Determine the (X, Y) coordinate at the center of the cell enclosing the given text.  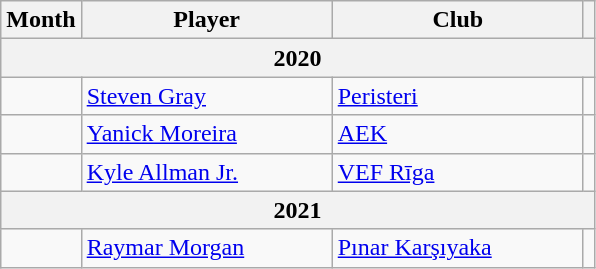
Peristeri (458, 96)
2021 (298, 210)
AEK (458, 134)
Yanick Moreira (206, 134)
Player (206, 20)
Pınar Karşıyaka (458, 248)
Raymar Morgan (206, 248)
Club (458, 20)
Steven Gray (206, 96)
Month (41, 20)
2020 (298, 58)
Kyle Allman Jr. (206, 172)
VEF Rīga (458, 172)
